Determine the [X, Y] coordinate at the center of the cell enclosing the given text.  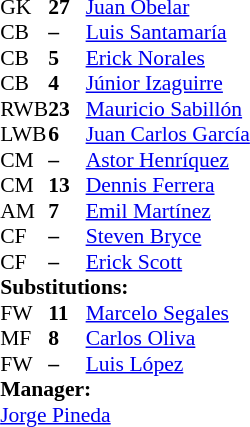
Substitutions: [125, 287]
Marcelo Segales [168, 313]
Emil Martínez [168, 211]
Steven Bryce [168, 237]
Júnior Izaguirre [168, 83]
Manager: [125, 389]
Juan Carlos García [168, 135]
Mauricio Sabillón [168, 109]
5 [67, 58]
Astor Henríquez [168, 160]
6 [67, 135]
RWB [24, 109]
11 [67, 313]
Erick Scott [168, 262]
Erick Norales [168, 58]
Carlos Oliva [168, 339]
4 [67, 83]
AM [24, 211]
Luis López [168, 364]
8 [67, 339]
23 [67, 109]
Dennis Ferrera [168, 185]
13 [67, 185]
Luis Santamaría [168, 33]
MF [24, 339]
7 [67, 211]
LWB [24, 135]
